Determine the (X, Y) coordinate at the center of the cell enclosing the given text.  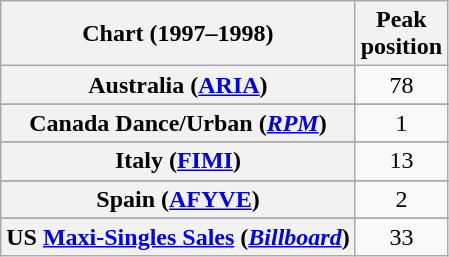
Spain (AFYVE) (178, 199)
33 (401, 237)
Australia (ARIA) (178, 85)
US Maxi-Singles Sales (Billboard) (178, 237)
2 (401, 199)
13 (401, 161)
Chart (1997–1998) (178, 34)
Canada Dance/Urban (RPM) (178, 123)
1 (401, 123)
78 (401, 85)
Peakposition (401, 34)
Italy (FIMI) (178, 161)
